Output the [X, Y] coordinate of the center of the cell containing the given text.  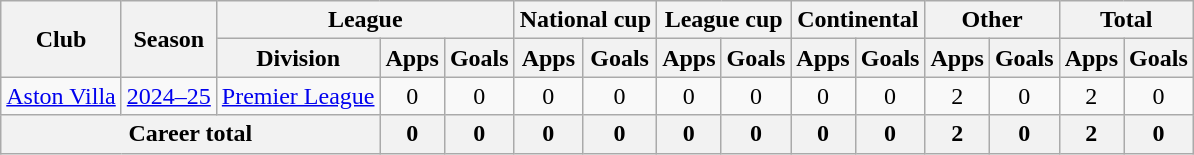
Aston Villa [62, 96]
2024–25 [168, 96]
Other [992, 20]
National cup [585, 20]
Career total [190, 134]
Continental [858, 20]
League [365, 20]
Premier League [298, 96]
League cup [724, 20]
Division [298, 58]
Total [1126, 20]
Season [168, 39]
Club [62, 39]
